Scan for the cell matching the given text and deliver its [X, Y] coordinate at center. 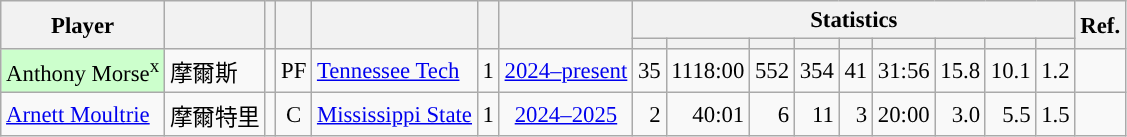
354 [816, 71]
Arnett Moultrie [83, 115]
Anthony Morsex [83, 71]
Mississippi State [395, 115]
31:56 [904, 71]
20:00 [904, 115]
2 [650, 115]
10.1 [1010, 71]
2024–2025 [566, 115]
5.5 [1010, 115]
1.2 [1056, 71]
PF [294, 71]
摩爾斯 [214, 71]
3.0 [960, 115]
摩爾特里 [214, 115]
1.5 [1056, 115]
40:01 [708, 115]
Ref. [1100, 25]
15.8 [960, 71]
Player [83, 25]
6 [772, 115]
C [294, 115]
11 [816, 115]
35 [650, 71]
Statistics [854, 20]
552 [772, 71]
41 [856, 71]
Tennessee Tech [395, 71]
3 [856, 115]
2024–present [566, 71]
1118:00 [708, 71]
